From the cell containing the given text, extract its center point as [x, y] coordinate. 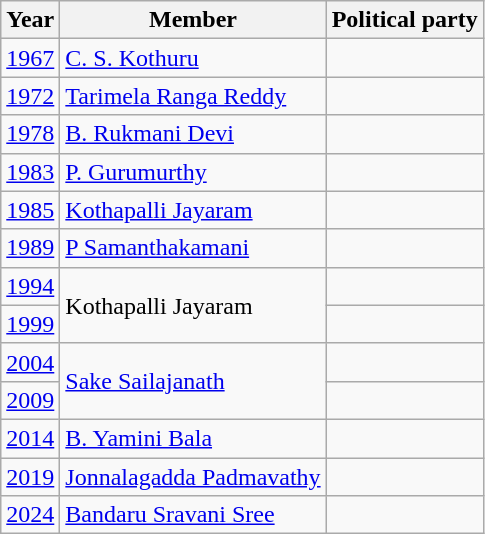
Year [30, 20]
1967 [30, 58]
Member [193, 20]
1985 [30, 210]
P. Gurumurthy [193, 172]
1989 [30, 248]
Political party [404, 20]
2019 [30, 477]
2014 [30, 438]
2004 [30, 362]
2024 [30, 515]
Sake Sailajanath [193, 381]
C. S. Kothuru [193, 58]
B. Rukmani Devi [193, 134]
B. Yamini Bala [193, 438]
1978 [30, 134]
P Samanthakamani [193, 248]
1983 [30, 172]
1972 [30, 96]
1999 [30, 324]
Jonnalagadda Padmavathy [193, 477]
Bandaru Sravani Sree [193, 515]
1994 [30, 286]
Tarimela Ranga Reddy [193, 96]
2009 [30, 400]
